Return the (X, Y) coordinate for the center point of the cell that contains the specified text.  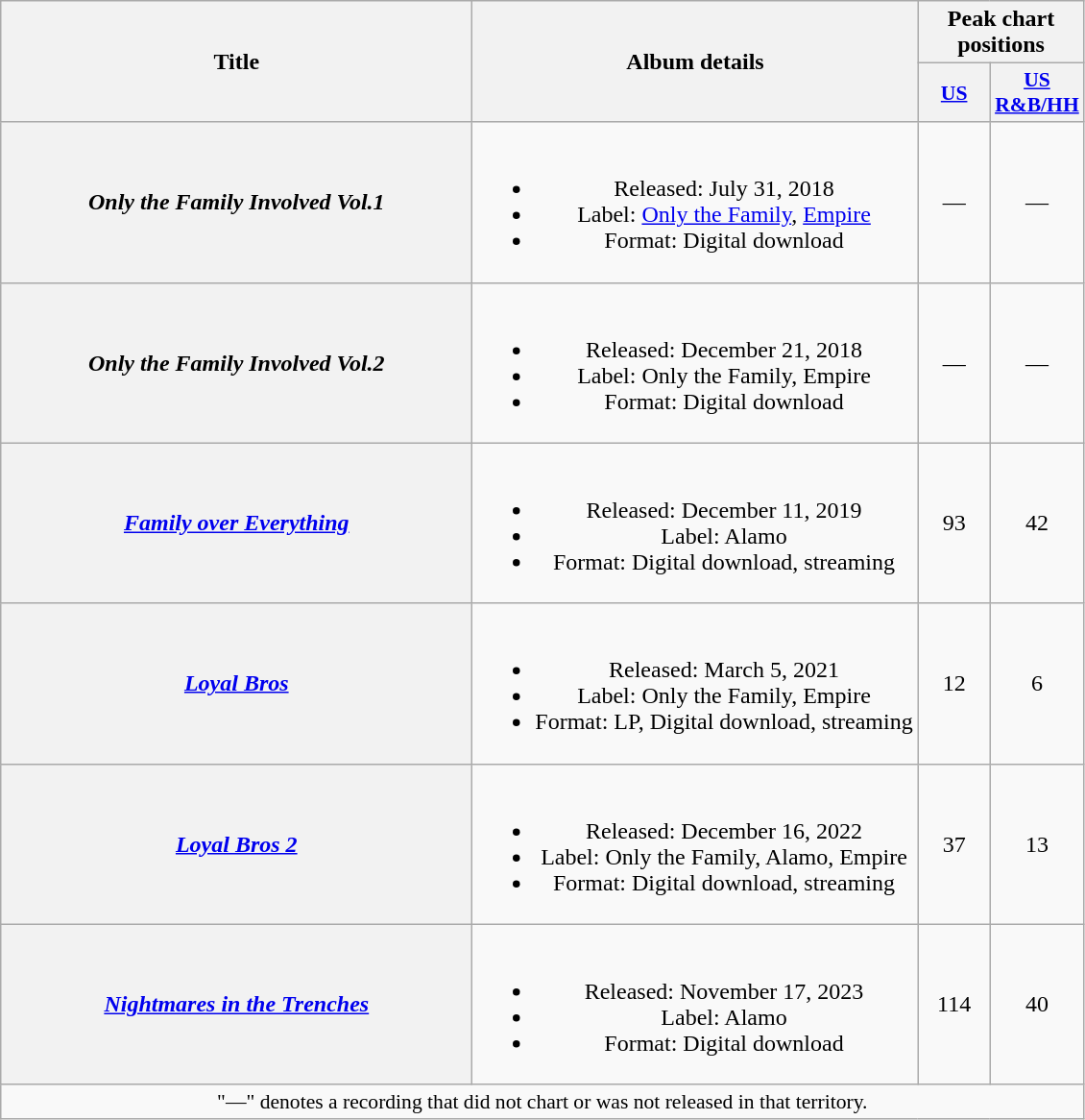
37 (954, 843)
Loyal Bros 2 (236, 843)
Released: December 11, 2019Label: AlamoFormat: Digital download, streaming (695, 523)
Released: March 5, 2021Label: Only the Family, EmpireFormat: LP, Digital download, streaming (695, 684)
Released: December 21, 2018Label: Only the Family, EmpireFormat: Digital download (695, 363)
114 (954, 1005)
Loyal Bros (236, 684)
Only the Family Involved Vol.1 (236, 202)
93 (954, 523)
6 (1037, 684)
Released: July 31, 2018Label: Only the Family, EmpireFormat: Digital download (695, 202)
"—" denotes a recording that did not chart or was not released in that territory. (542, 1102)
Album details (695, 61)
13 (1037, 843)
Family over Everything (236, 523)
Only the Family Involved Vol.2 (236, 363)
Released: December 16, 2022Label: Only the Family, Alamo, EmpireFormat: Digital download, streaming (695, 843)
Nightmares in the Trenches (236, 1005)
42 (1037, 523)
Title (236, 61)
12 (954, 684)
US (954, 92)
Peak chart positions (1001, 33)
USR&B/HH (1037, 92)
40 (1037, 1005)
Released: November 17, 2023Label: AlamoFormat: Digital download (695, 1005)
